Scan for the cell matching the given text and deliver its [X, Y] coordinate at center. 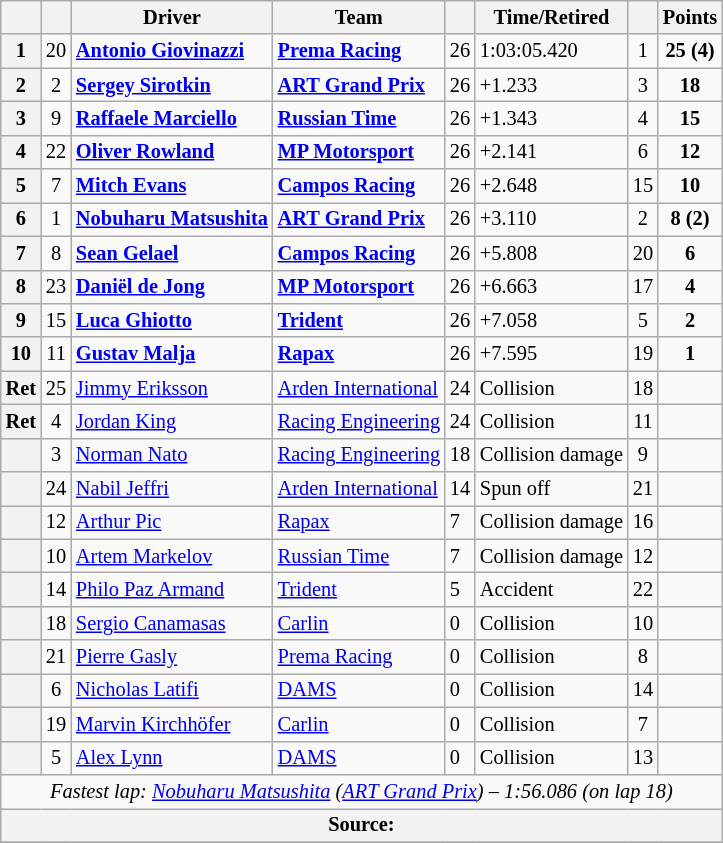
Sergey Sirotkin [172, 85]
Nicholas Latifi [172, 690]
Marvin Kirchhöfer [172, 724]
+2.648 [552, 186]
Sean Gelael [172, 253]
Luca Ghiotto [172, 320]
Arthur Pic [172, 522]
Team [359, 17]
+3.110 [552, 219]
25 (4) [690, 51]
23 [56, 287]
16 [643, 522]
Points [690, 17]
1:03:05.420 [552, 51]
Nobuharu Matsushita [172, 219]
Norman Nato [172, 455]
Pierre Gasly [172, 657]
+2.141 [552, 152]
8 (2) [690, 219]
Raffaele Marciello [172, 118]
Sergio Canamasas [172, 623]
Antonio Giovinazzi [172, 51]
Gustav Malja [172, 354]
Jimmy Eriksson [172, 388]
+5.808 [552, 253]
+7.058 [552, 320]
+1.343 [552, 118]
Source: [362, 825]
Spun off [552, 489]
Oliver Rowland [172, 152]
13 [643, 758]
Nabil Jeffri [172, 489]
Philo Paz Armand [172, 589]
Mitch Evans [172, 186]
+1.233 [552, 85]
Alex Lynn [172, 758]
Time/Retired [552, 17]
+7.595 [552, 354]
Accident [552, 589]
Fastest lap: Nobuharu Matsushita (ART Grand Prix) – 1:56.086 (on lap 18) [362, 791]
25 [56, 388]
Driver [172, 17]
17 [643, 287]
Artem Markelov [172, 556]
Jordan King [172, 421]
Daniël de Jong [172, 287]
+6.663 [552, 287]
